Identify which cell holds the provided text, then report its [X, Y] central coordinate. 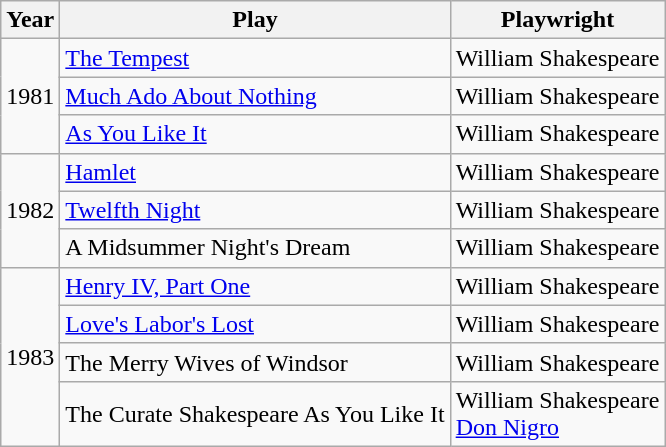
Year [30, 20]
William ShakespeareDon Nigro [558, 414]
Much Ado About Nothing [255, 96]
1982 [30, 210]
The Tempest [255, 58]
The Curate Shakespeare As You Like It [255, 414]
Love's Labor's Lost [255, 324]
1983 [30, 356]
Henry IV, Part One [255, 286]
Twelfth Night [255, 210]
Playwright [558, 20]
1981 [30, 96]
The Merry Wives of Windsor [255, 362]
Hamlet [255, 172]
Play [255, 20]
A Midsummer Night's Dream [255, 248]
As You Like It [255, 134]
